Return [x, y] of the center of cell containing provided text 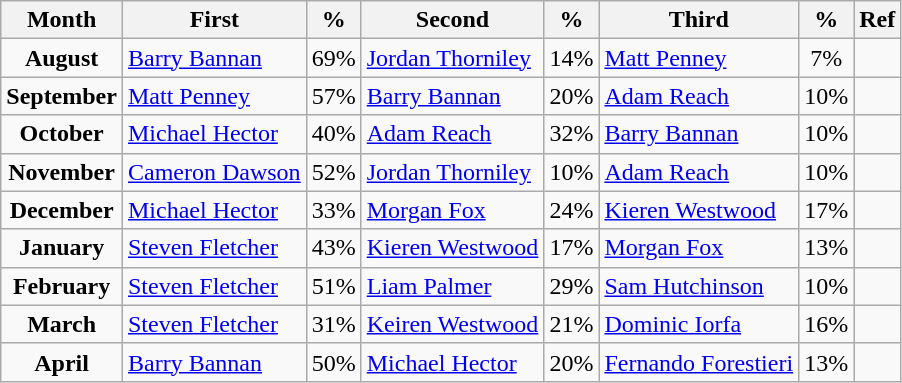
Fernando Forestieri [699, 362]
52% [334, 172]
August [62, 58]
April [62, 362]
Dominic Iorfa [699, 324]
Sam Hutchinson [699, 286]
24% [572, 210]
40% [334, 134]
Liam Palmer [452, 286]
7% [826, 58]
57% [334, 96]
Third [699, 20]
31% [334, 324]
21% [572, 324]
Keiren Westwood [452, 324]
50% [334, 362]
16% [826, 324]
32% [572, 134]
September [62, 96]
November [62, 172]
33% [334, 210]
Month [62, 20]
Second [452, 20]
51% [334, 286]
14% [572, 58]
First [214, 20]
March [62, 324]
January [62, 248]
October [62, 134]
43% [334, 248]
Ref [878, 20]
29% [572, 286]
Cameron Dawson [214, 172]
December [62, 210]
February [62, 286]
69% [334, 58]
